Scan for the cell matching the given text and deliver its (X, Y) coordinate at center. 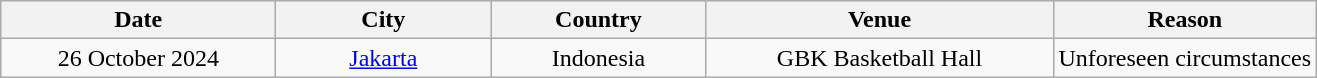
Indonesia (598, 58)
City (384, 20)
Jakarta (384, 58)
26 October 2024 (138, 58)
Venue (880, 20)
Unforeseen circumstances (1185, 58)
Country (598, 20)
Date (138, 20)
GBK Basketball Hall (880, 58)
Reason (1185, 20)
